Locate the cell with the specified text and output its [X, Y] center coordinate. 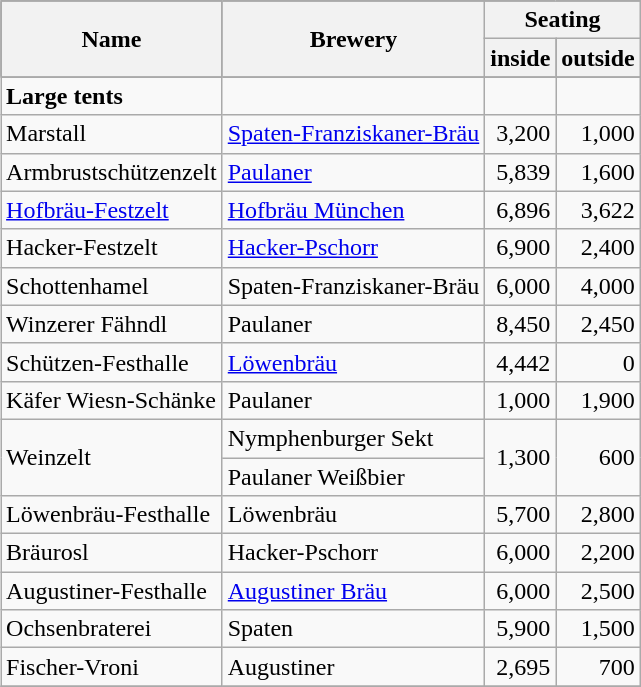
2,450 [598, 324]
Schützen-Festhalle [112, 362]
Armbrustschützenzelt [112, 172]
Brewery [353, 39]
2,695 [520, 667]
Winzerer Fähndl [112, 324]
Bräurosl [112, 553]
Marstall [112, 134]
4,000 [598, 286]
Paulaner Weißbier [353, 477]
Fischer-Vroni [112, 667]
Name [112, 39]
2,400 [598, 248]
Augustiner [353, 667]
2,500 [598, 591]
4,442 [520, 362]
Weinzelt [112, 457]
6,900 [520, 248]
1,300 [520, 457]
0 [598, 362]
Löwenbräu-Festhalle [112, 515]
outside [598, 58]
Käfer Wiesn-Schänke [112, 400]
Hofbräu München [353, 210]
5,900 [520, 629]
3,200 [520, 134]
1,900 [598, 400]
Nymphenburger Sekt [353, 438]
5,700 [520, 515]
Augustiner Bräu [353, 591]
6,896 [520, 210]
5,839 [520, 172]
600 [598, 457]
700 [598, 667]
3,622 [598, 210]
Schottenhamel [112, 286]
Spaten [353, 629]
8,450 [520, 324]
2,200 [598, 553]
Hofbräu-Festzelt [112, 210]
2,800 [598, 515]
1,600 [598, 172]
1,500 [598, 629]
Large tents [112, 96]
Hacker-Festzelt [112, 248]
Ochsenbraterei [112, 629]
Seating [563, 20]
inside [520, 58]
Augustiner-Festhalle [112, 591]
